Return (X, Y) of the center of cell containing provided text 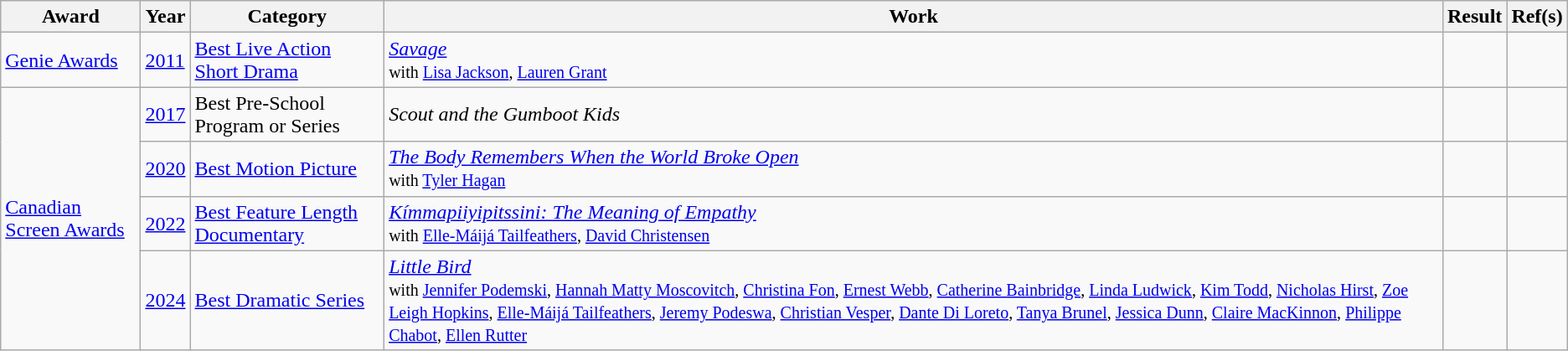
The Body Remembers When the World Broke Openwith Tyler Hagan (914, 169)
2020 (166, 169)
Work (914, 17)
Best Dramatic Series (287, 300)
2017 (166, 114)
Scout and the Gumboot Kids (914, 114)
Year (166, 17)
Category (287, 17)
2024 (166, 300)
Genie Awards (70, 60)
2022 (166, 223)
Kímmapiiyipitssini: The Meaning of Empathywith Elle-Máijá Tailfeathers, David Christensen (914, 223)
Best Live Action Short Drama (287, 60)
2011 (166, 60)
Best Motion Picture (287, 169)
Canadian Screen Awards (70, 219)
Award (70, 17)
Result (1474, 17)
Ref(s) (1537, 17)
Best Feature Length Documentary (287, 223)
Savagewith Lisa Jackson, Lauren Grant (914, 60)
Best Pre-School Program or Series (287, 114)
